Extract the [x, y] coordinate from the center of the cell holding the provided text.  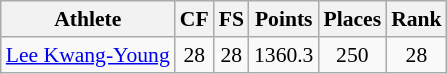
1360.3 [284, 55]
250 [352, 55]
Places [352, 19]
FS [232, 19]
Rank [416, 19]
Points [284, 19]
Athlete [88, 19]
CF [194, 19]
Lee Kwang-Young [88, 55]
